Pinpoint the cell where the given text exists, returning its [X, Y] midpoint coordinate. 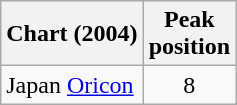
Peakposition [189, 34]
8 [189, 85]
Japan Oricon [72, 85]
Chart (2004) [72, 34]
